Scan for the cell matching the given text and deliver its (x, y) coordinate at center. 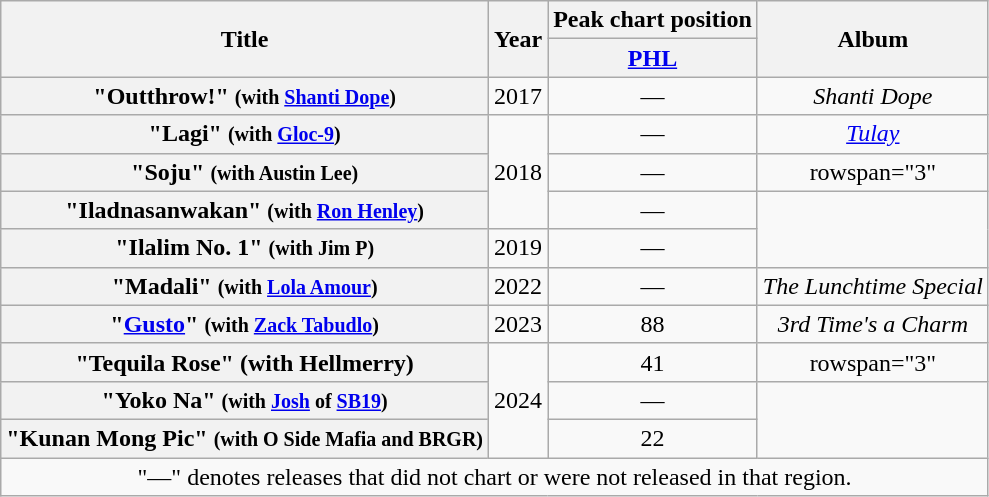
Tulay (872, 134)
"Outthrow!" (with Shanti Dope) (245, 96)
88 (653, 324)
"Soju" (with Austin Lee) (245, 172)
"Yoko Na" (with Josh of SB19) (245, 400)
"Tequila Rose" (with Hellmerry) (245, 362)
"Lagi" (with Gloc-9) (245, 134)
"—" denotes releases that did not chart or were not released in that region. (495, 477)
"Ilalim No. 1" (with Jim P) (245, 248)
The Lunchtime Special (872, 286)
2019 (518, 248)
2023 (518, 324)
22 (653, 438)
Shanti Dope (872, 96)
2024 (518, 400)
2022 (518, 286)
Title (245, 39)
41 (653, 362)
"Kunan Mong Pic" (with O Side Mafia and BRGR) (245, 438)
Peak chart position (653, 20)
"Iladnasanwakan" (with Ron Henley) (245, 210)
3rd Time's a Charm (872, 324)
Album (872, 39)
PHL (653, 58)
Year (518, 39)
2017 (518, 96)
2018 (518, 172)
"Gusto" (with Zack Tabudlo) (245, 324)
"Madali" (with Lola Amour) (245, 286)
